Detect which cell encompasses the target text, then output its [x, y] center coordinate. 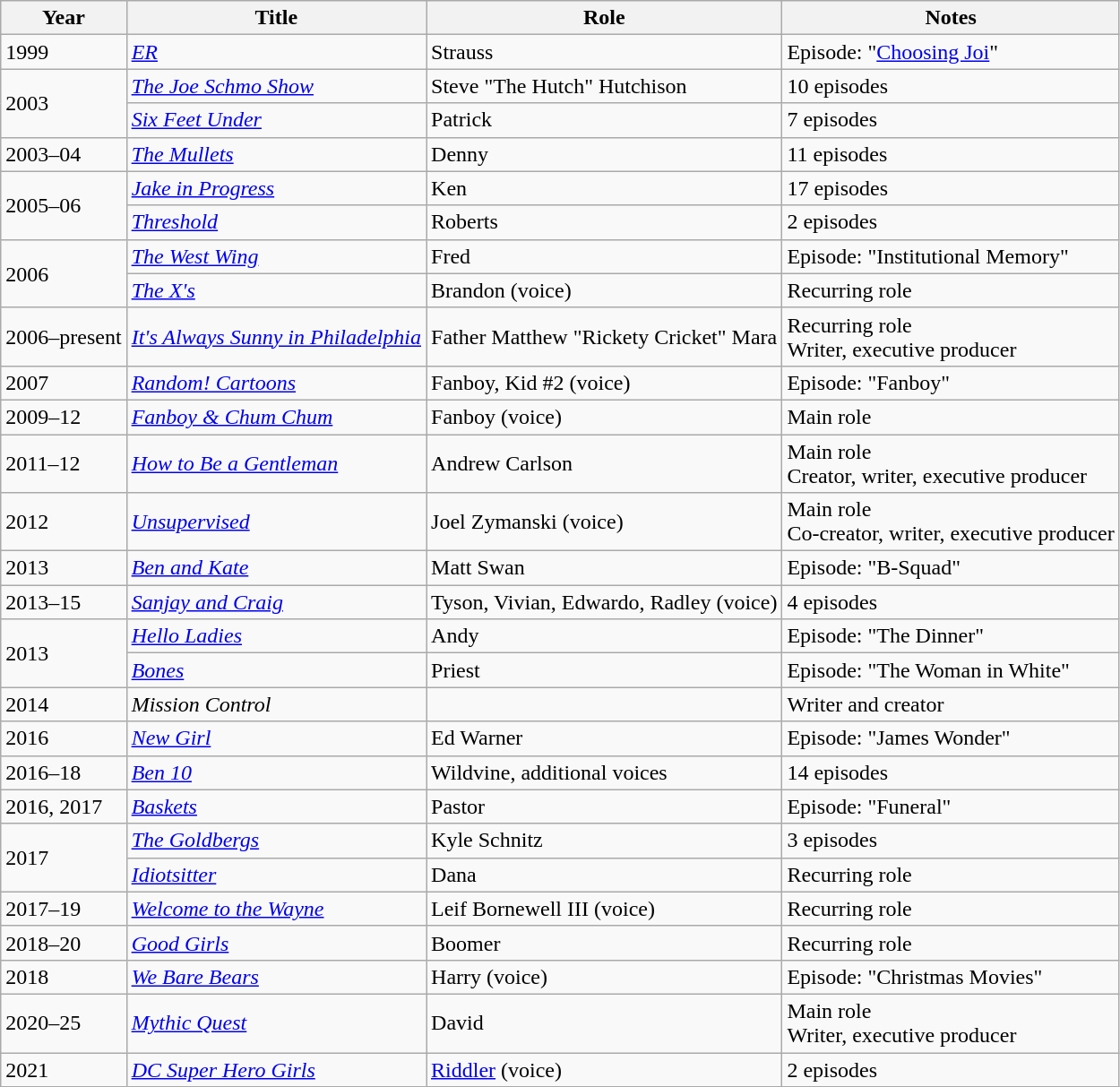
2012 [64, 522]
DC Super Hero Girls [276, 1069]
2016–18 [64, 772]
Random! Cartoons [276, 383]
Episode: "B-Squad" [951, 568]
7 episodes [951, 120]
4 episodes [951, 602]
Riddler (voice) [604, 1069]
Dana [604, 875]
Main role [951, 417]
Denny [604, 154]
Roberts [604, 222]
Title [276, 18]
2006 [64, 273]
Kyle Schnitz [604, 841]
Harry (voice) [604, 977]
2017 [64, 858]
David [604, 1023]
2003–04 [64, 154]
2009–12 [64, 417]
Wildvine, additional voices [604, 772]
Tyson, Vivian, Edwardo, Radley (voice) [604, 602]
How to Be a Gentleman [276, 462]
2016, 2017 [64, 807]
Joel Zymanski (voice) [604, 522]
Baskets [276, 807]
Role [604, 18]
10 episodes [951, 86]
Sanjay and Craig [276, 602]
Episode: "James Wonder" [951, 738]
Year [64, 18]
Good Girls [276, 943]
11 episodes [951, 154]
Main roleCreator, writer, executive producer [951, 462]
2021 [64, 1069]
Notes [951, 18]
Priest [604, 670]
Fred [604, 256]
Jake in Progress [276, 188]
Episode: "The Dinner" [951, 636]
Six Feet Under [276, 120]
2011–12 [64, 462]
2018–20 [64, 943]
2003 [64, 103]
The X's [276, 290]
Welcome to the Wayne [276, 909]
3 episodes [951, 841]
Episode: "Institutional Memory" [951, 256]
Steve "The Hutch" Hutchison [604, 86]
Strauss [604, 52]
Episode: "Funeral" [951, 807]
Hello Ladies [276, 636]
We Bare Bears [276, 977]
Fanboy, Kid #2 (voice) [604, 383]
Recurring roleWriter, executive producer [951, 337]
2007 [64, 383]
Fanboy & Chum Chum [276, 417]
Episode: "Choosing Joi" [951, 52]
Idiotsitter [276, 875]
Boomer [604, 943]
2014 [64, 704]
Unsupervised [276, 522]
Leif Bornewell III (voice) [604, 909]
Episode: "The Woman in White" [951, 670]
2013–15 [64, 602]
2017–19 [64, 909]
2016 [64, 738]
2018 [64, 977]
Mission Control [276, 704]
The Goldbergs [276, 841]
Brandon (voice) [604, 290]
Ken [604, 188]
Episode: "Fanboy" [951, 383]
14 episodes [951, 772]
2020–25 [64, 1023]
Ed Warner [604, 738]
2005–06 [64, 205]
Patrick [604, 120]
The Joe Schmo Show [276, 86]
Writer and creator [951, 704]
2006–present [64, 337]
The Mullets [276, 154]
Ben 10 [276, 772]
Episode: "Christmas Movies" [951, 977]
Father Matthew "Rickety Cricket" Mara [604, 337]
Threshold [276, 222]
ER [276, 52]
Mythic Quest [276, 1023]
17 episodes [951, 188]
Main roleCo-creator, writer, executive producer [951, 522]
Fanboy (voice) [604, 417]
New Girl [276, 738]
It's Always Sunny in Philadelphia [276, 337]
Main role Writer, executive producer [951, 1023]
Ben and Kate [276, 568]
Matt Swan [604, 568]
Pastor [604, 807]
Bones [276, 670]
The West Wing [276, 256]
Andrew Carlson [604, 462]
Andy [604, 636]
1999 [64, 52]
